Return [X, Y] of the center of cell containing provided text 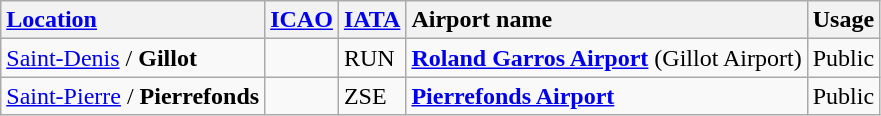
Saint-Denis / Gillot [133, 58]
Usage [843, 20]
Pierrefonds Airport [606, 96]
RUN [372, 58]
Airport name [606, 20]
Roland Garros Airport (Gillot Airport) [606, 58]
ICAO [302, 20]
Location [133, 20]
ZSE [372, 96]
IATA [372, 20]
Saint-Pierre / Pierrefonds [133, 96]
